Output the (X, Y) coordinate of the center of the cell containing the given text.  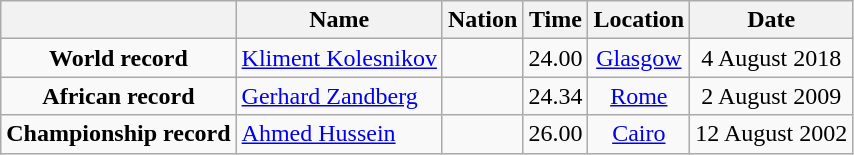
Cairo (639, 134)
Location (639, 20)
2 August 2009 (772, 96)
26.00 (556, 134)
Rome (639, 96)
Time (556, 20)
Name (339, 20)
Gerhard Zandberg (339, 96)
Nation (482, 20)
Glasgow (639, 58)
World record (118, 58)
4 August 2018 (772, 58)
African record (118, 96)
Date (772, 20)
Ahmed Hussein (339, 134)
Kliment Kolesnikov (339, 58)
24.00 (556, 58)
12 August 2002 (772, 134)
Championship record (118, 134)
24.34 (556, 96)
